Capture the cell that displays the provided text and extract its (X, Y) central coordinate. 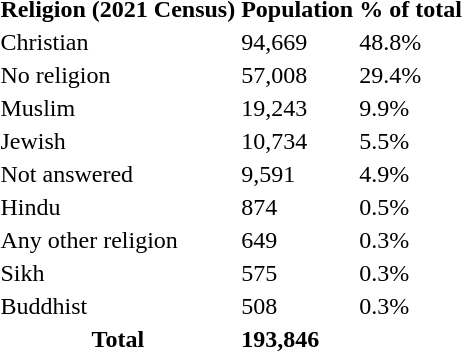
19,243 (298, 108)
874 (298, 207)
57,008 (298, 75)
649 (298, 240)
575 (298, 273)
94,669 (298, 42)
508 (298, 306)
9,591 (298, 174)
10,734 (298, 141)
